Provide the [x, y] coordinate of the cell's center where the given text is located.  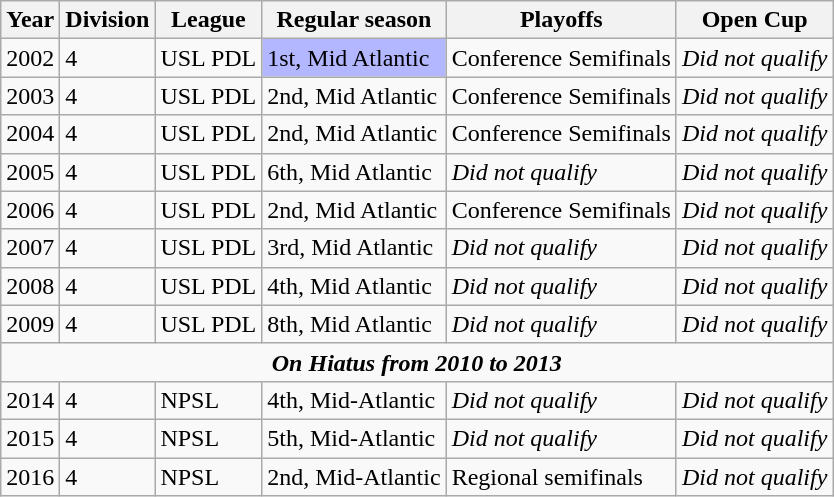
2009 [30, 324]
Playoffs [561, 20]
On Hiatus from 2010 to 2013 [417, 362]
Regular season [354, 20]
1st, Mid Atlantic [354, 58]
2003 [30, 96]
4th, Mid Atlantic [354, 286]
2015 [30, 438]
Open Cup [754, 20]
League [208, 20]
4th, Mid-Atlantic [354, 400]
8th, Mid Atlantic [354, 324]
2008 [30, 286]
Year [30, 20]
2006 [30, 210]
2005 [30, 172]
2014 [30, 400]
Regional semifinals [561, 477]
6th, Mid Atlantic [354, 172]
2016 [30, 477]
2nd, Mid-Atlantic [354, 477]
2002 [30, 58]
2007 [30, 248]
2004 [30, 134]
Division [108, 20]
3rd, Mid Atlantic [354, 248]
5th, Mid-Atlantic [354, 438]
